Return the [X, Y] coordinate for the center point of the cell that contains the specified text.  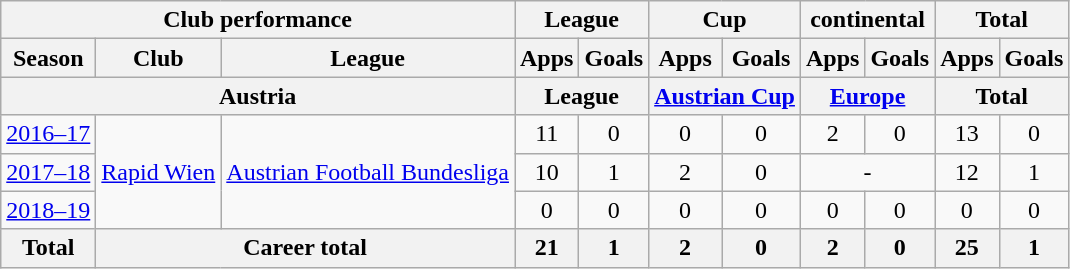
continental [867, 20]
21 [546, 248]
2018–19 [48, 210]
Career total [306, 248]
13 [967, 134]
Austrian Football Bundesliga [368, 172]
10 [546, 172]
Rapid Wien [158, 172]
2016–17 [48, 134]
2017–18 [48, 172]
25 [967, 248]
Season [48, 58]
11 [546, 134]
Europe [867, 96]
12 [967, 172]
Club performance [258, 20]
Club [158, 58]
Cup [725, 20]
Austria [258, 96]
- [867, 172]
Austrian Cup [725, 96]
